From the cell containing the given text, extract its center point as [X, Y] coordinate. 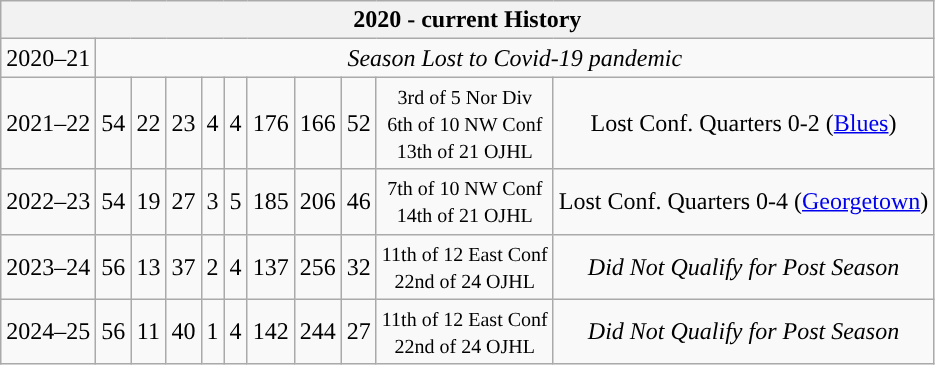
Season Lost to Covid-19 pandemic [515, 58]
22 [148, 123]
Lost Conf. Quarters 0-2 (Blues) [744, 123]
142 [270, 332]
13 [148, 266]
5 [236, 202]
23 [184, 123]
137 [270, 266]
19 [148, 202]
176 [270, 123]
7th of 10 NW Conf14th of 21 OJHL [464, 202]
2020 - current History [468, 20]
32 [358, 266]
206 [318, 202]
52 [358, 123]
3rd of 5 Nor Div6th of 10 NW Conf13th of 21 OJHL [464, 123]
37 [184, 266]
2024–25 [48, 332]
2022–23 [48, 202]
11 [148, 332]
2020–21 [48, 58]
40 [184, 332]
244 [318, 332]
2 [212, 266]
2021–22 [48, 123]
256 [318, 266]
2023–24 [48, 266]
185 [270, 202]
1 [212, 332]
3 [212, 202]
166 [318, 123]
Lost Conf. Quarters 0-4 (Georgetown) [744, 202]
46 [358, 202]
